Find where the given text appears and provide that cell's center as (x, y) coordinate. 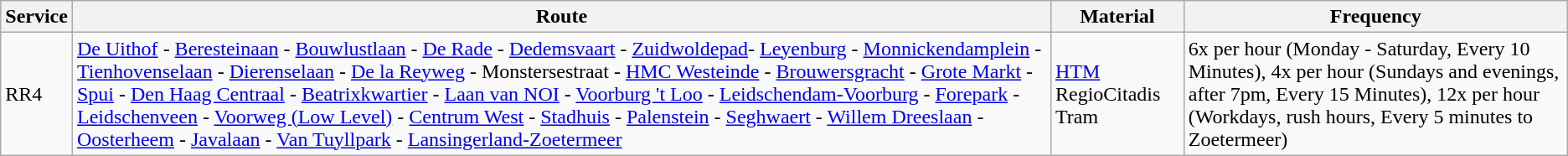
Material (1117, 17)
RR4 (37, 94)
Frequency (1375, 17)
HTM RegioCitadis Tram (1117, 94)
Service (37, 17)
Route (561, 17)
